From the cell containing the given text, extract its center point as [X, Y] coordinate. 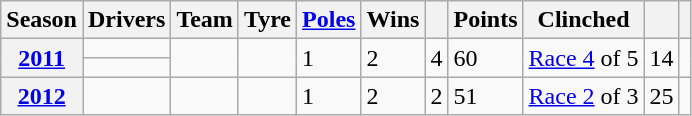
2011 [42, 58]
Points [486, 20]
51 [486, 96]
4 [436, 58]
60 [486, 58]
Season [42, 20]
14 [662, 58]
2012 [42, 96]
Poles [329, 20]
Team [205, 20]
Clinched [584, 20]
Drivers [126, 20]
Race 2 of 3 [584, 96]
Tyre [267, 20]
Wins [393, 20]
25 [662, 96]
Race 4 of 5 [584, 58]
